Provide the [X, Y] coordinate of the cell's center where the given text is located.  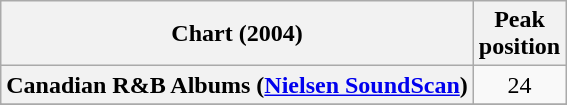
Canadian R&B Albums (Nielsen SoundScan) [238, 85]
Chart (2004) [238, 34]
Peak position [519, 34]
24 [519, 85]
